Return the (x, y) coordinate for the center point of the cell that contains the specified text.  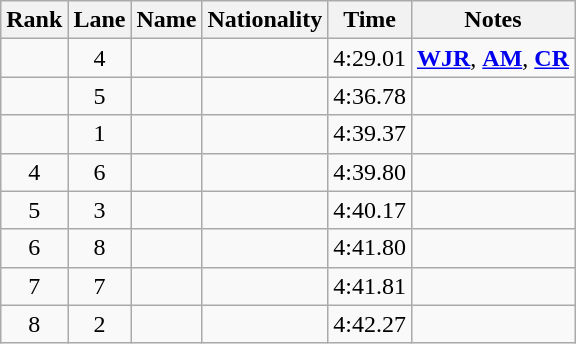
Name (166, 20)
3 (100, 210)
Nationality (265, 20)
4:41.80 (370, 248)
Notes (492, 20)
4:29.01 (370, 58)
4:40.17 (370, 210)
Time (370, 20)
WJR, AM, CR (492, 58)
Rank (34, 20)
4:41.81 (370, 286)
4:39.37 (370, 134)
4:39.80 (370, 172)
Lane (100, 20)
1 (100, 134)
2 (100, 324)
4:42.27 (370, 324)
4:36.78 (370, 96)
